Return the (X, Y) coordinate for the center point of the cell that contains the specified text.  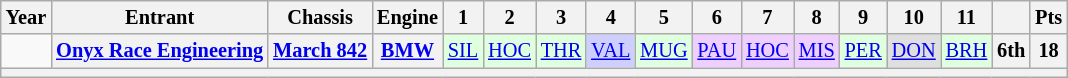
10 (914, 17)
Year (26, 17)
2 (510, 17)
3 (561, 17)
VAL (610, 51)
Chassis (320, 17)
MUG (664, 51)
SIL (463, 51)
4 (610, 17)
5 (664, 17)
18 (1048, 51)
Entrant (160, 17)
PER (864, 51)
THR (561, 51)
7 (768, 17)
BMW (408, 51)
PAU (716, 51)
6th (1011, 51)
Pts (1048, 17)
Engine (408, 17)
6 (716, 17)
DON (914, 51)
11 (967, 17)
9 (864, 17)
8 (817, 17)
March 842 (320, 51)
Onyx Race Engineering (160, 51)
1 (463, 17)
BRH (967, 51)
MIS (817, 51)
